From the cell containing the given text, extract its center point as [x, y] coordinate. 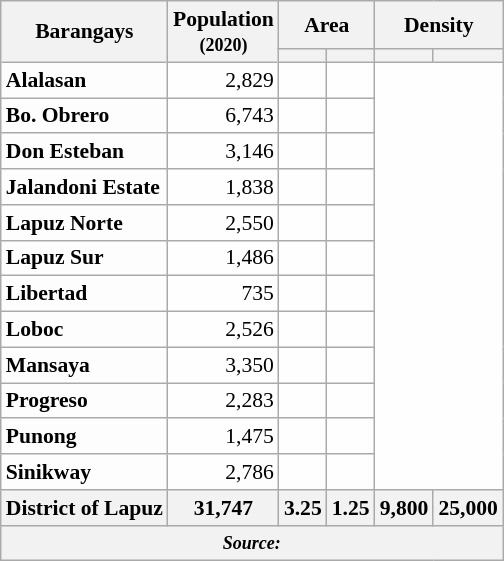
Sinikway [84, 472]
2,786 [224, 472]
9,800 [404, 508]
3,146 [224, 152]
Lapuz Norte [84, 223]
Loboc [84, 330]
Alalasan [84, 80]
Population(2020) [224, 32]
2,283 [224, 401]
Jalandoni Estate [84, 187]
Bo. Obrero [84, 116]
1.25 [351, 508]
Area [327, 25]
District of Lapuz [84, 508]
Source: [252, 543]
Punong [84, 437]
Progreso [84, 401]
Lapuz Sur [84, 258]
Libertad [84, 294]
1,838 [224, 187]
2,526 [224, 330]
Don Esteban [84, 152]
31,747 [224, 508]
1,486 [224, 258]
2,550 [224, 223]
25,000 [468, 508]
Barangays [84, 32]
Mansaya [84, 365]
3.25 [303, 508]
2,829 [224, 80]
6,743 [224, 116]
Density [439, 25]
1,475 [224, 437]
735 [224, 294]
3,350 [224, 365]
